Output the (x, y) coordinate of the center of the cell containing the given text.  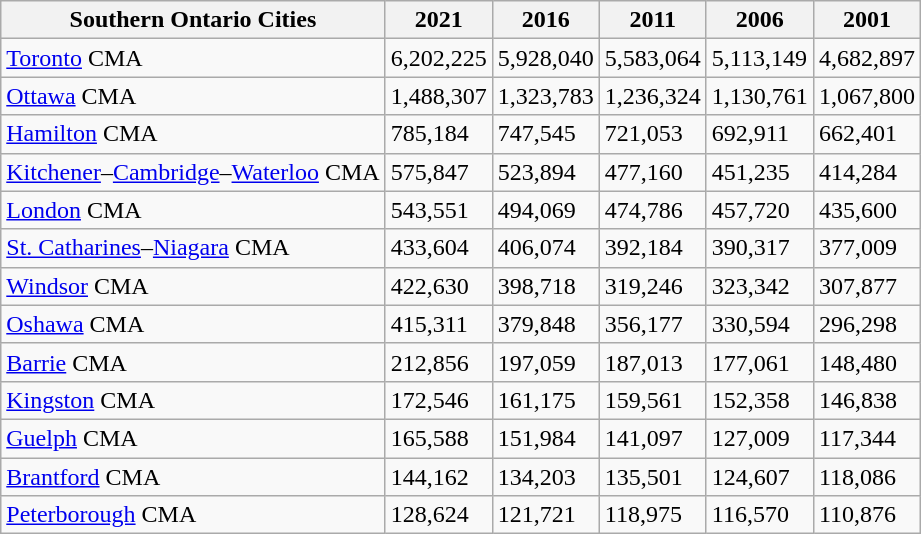
662,401 (866, 134)
Toronto CMA (193, 58)
135,501 (652, 477)
377,009 (866, 248)
177,061 (760, 362)
307,877 (866, 286)
5,928,040 (546, 58)
1,488,307 (438, 96)
134,203 (546, 477)
Guelph CMA (193, 438)
457,720 (760, 210)
Kingston CMA (193, 400)
494,069 (546, 210)
1,130,761 (760, 96)
6,202,225 (438, 58)
Oshawa CMA (193, 324)
141,097 (652, 438)
Ottawa CMA (193, 96)
127,009 (760, 438)
433,604 (438, 248)
172,546 (438, 400)
Barrie CMA (193, 362)
2001 (866, 20)
Windsor CMA (193, 286)
406,074 (546, 248)
2016 (546, 20)
148,480 (866, 362)
118,975 (652, 515)
124,607 (760, 477)
390,317 (760, 248)
London CMA (193, 210)
398,718 (546, 286)
161,175 (546, 400)
575,847 (438, 172)
356,177 (652, 324)
319,246 (652, 286)
121,721 (546, 515)
785,184 (438, 134)
330,594 (760, 324)
414,284 (866, 172)
117,344 (866, 438)
543,551 (438, 210)
197,059 (546, 362)
692,911 (760, 134)
721,053 (652, 134)
110,876 (866, 515)
2006 (760, 20)
1,323,783 (546, 96)
Hamilton CMA (193, 134)
5,113,149 (760, 58)
4,682,897 (866, 58)
415,311 (438, 324)
Brantford CMA (193, 477)
Kitchener–Cambridge–Waterloo CMA (193, 172)
379,848 (546, 324)
323,342 (760, 286)
St. Catharines–Niagara CMA (193, 248)
296,298 (866, 324)
5,583,064 (652, 58)
212,856 (438, 362)
146,838 (866, 400)
Southern Ontario Cities (193, 20)
151,984 (546, 438)
435,600 (866, 210)
152,358 (760, 400)
1,067,800 (866, 96)
Peterborough CMA (193, 515)
477,160 (652, 172)
116,570 (760, 515)
118,086 (866, 477)
2011 (652, 20)
165,588 (438, 438)
159,561 (652, 400)
2021 (438, 20)
144,162 (438, 477)
1,236,324 (652, 96)
747,545 (546, 134)
474,786 (652, 210)
392,184 (652, 248)
422,630 (438, 286)
128,624 (438, 515)
187,013 (652, 362)
523,894 (546, 172)
451,235 (760, 172)
